Locate the cell with the specified text and output its [x, y] center coordinate. 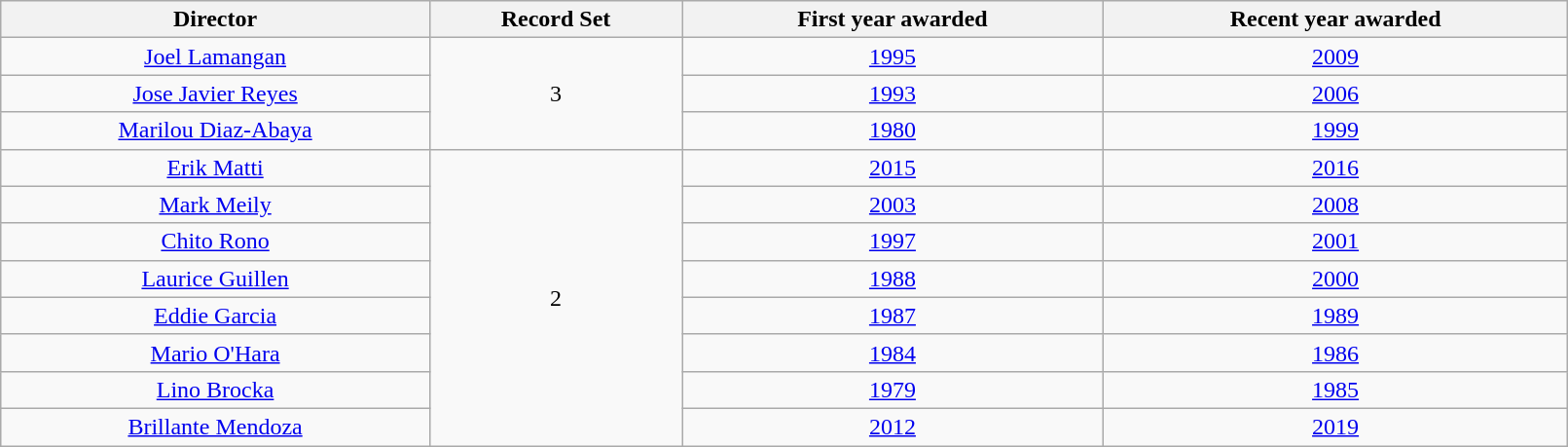
2 [555, 297]
Chito Rono [216, 242]
1985 [1335, 390]
2016 [1335, 168]
Jose Javier Reyes [216, 93]
First year awarded [893, 19]
1999 [1335, 130]
2000 [1335, 279]
1984 [893, 353]
1980 [893, 130]
3 [555, 93]
Marilou Diaz-Abaya [216, 130]
Joel Lamangan [216, 56]
Erik Matti [216, 168]
Laurice Guillen [216, 279]
1993 [893, 93]
Brillante Mendoza [216, 427]
1986 [1335, 353]
2003 [893, 205]
1987 [893, 316]
2009 [1335, 56]
2008 [1335, 205]
2001 [1335, 242]
2015 [893, 168]
Mario O'Hara [216, 353]
2006 [1335, 93]
2019 [1335, 427]
Record Set [555, 19]
2012 [893, 427]
Lino Brocka [216, 390]
1979 [893, 390]
Director [216, 19]
1995 [893, 56]
1997 [893, 242]
Mark Meily [216, 205]
1989 [1335, 316]
Eddie Garcia [216, 316]
Recent year awarded [1335, 19]
1988 [893, 279]
